Determine the [x, y] coordinate at the center of the cell enclosing the given text.  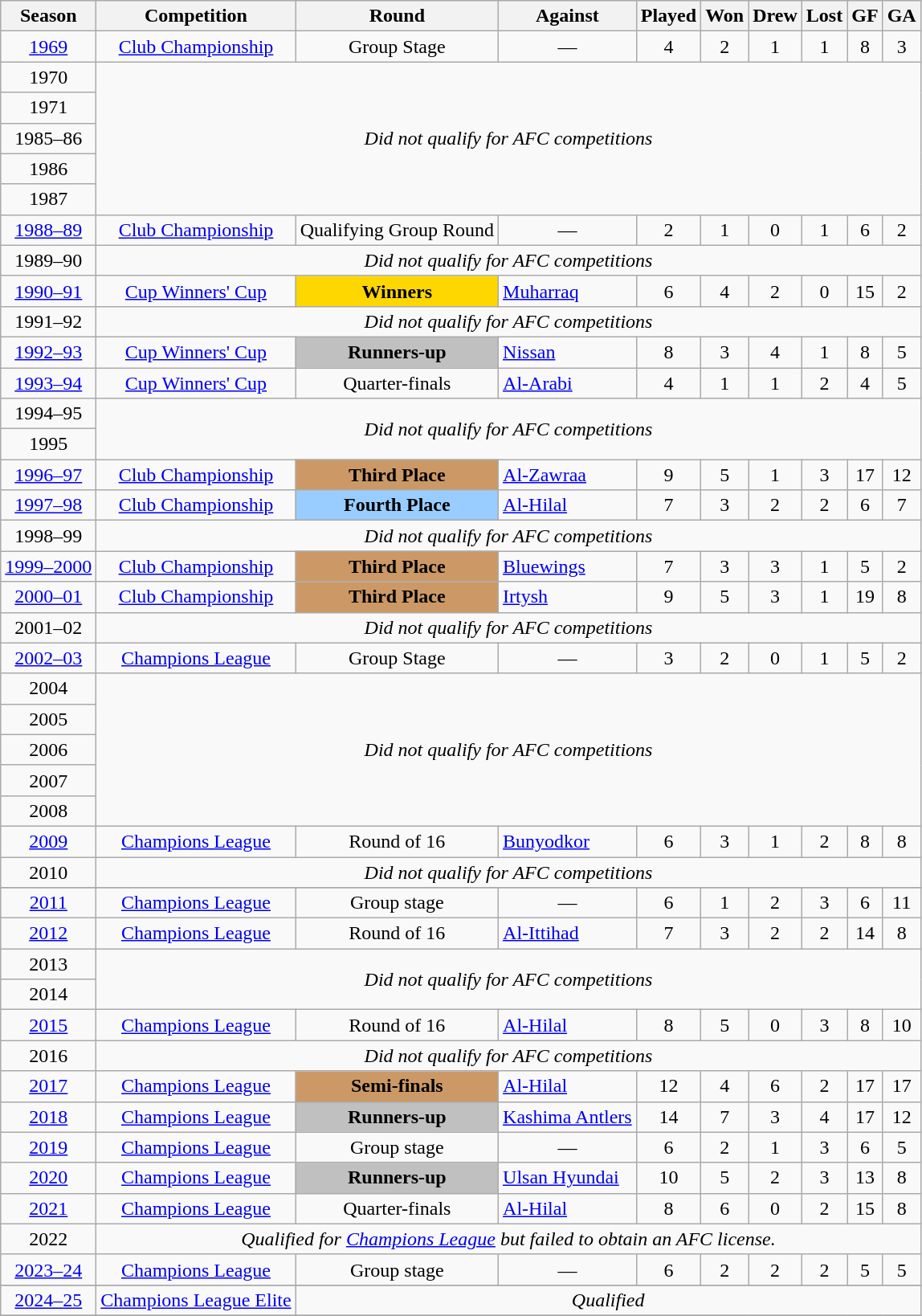
Lost [824, 16]
Season [48, 16]
1988–89 [48, 230]
Semi-finals [397, 1086]
1970 [48, 77]
Ulsan Hyundai [568, 1178]
1986 [48, 169]
1993–94 [48, 383]
2011 [48, 903]
2019 [48, 1147]
Round [397, 16]
2023–24 [48, 1269]
2002–03 [48, 658]
1987 [48, 199]
1998–99 [48, 536]
11 [901, 903]
2006 [48, 750]
1994–95 [48, 414]
Muharraq [568, 291]
1996–97 [48, 475]
Al-Ittihad [568, 934]
Won [724, 16]
2001–02 [48, 627]
2010 [48, 872]
Irtysh [568, 597]
2004 [48, 689]
Bunyodkor [568, 841]
Fourth Place [397, 505]
2016 [48, 1056]
Played [668, 16]
2005 [48, 719]
2017 [48, 1086]
GF [865, 16]
2000–01 [48, 597]
GA [901, 16]
1991–92 [48, 321]
2021 [48, 1208]
2024–25 [48, 1300]
1992–93 [48, 352]
Competition [196, 16]
1985–86 [48, 138]
1990–91 [48, 291]
1999–2000 [48, 566]
2022 [48, 1239]
2018 [48, 1117]
Nissan [568, 352]
2014 [48, 995]
Qualified [608, 1300]
Champions League Elite [196, 1300]
2015 [48, 1025]
1989–90 [48, 260]
Qualified for Champions League but failed to obtain an AFC license. [508, 1239]
2009 [48, 841]
Drew [776, 16]
13 [865, 1178]
1995 [48, 444]
19 [865, 597]
2012 [48, 934]
2008 [48, 811]
Al-Zawraa [568, 475]
Winners [397, 291]
Bluewings [568, 566]
1971 [48, 108]
Al-Arabi [568, 383]
Against [568, 16]
1997–98 [48, 505]
1969 [48, 47]
2007 [48, 780]
Kashima Antlers [568, 1117]
2013 [48, 964]
2020 [48, 1178]
Qualifying Group Round [397, 230]
